Determine the (X, Y) coordinate at the center of the cell enclosing the given text.  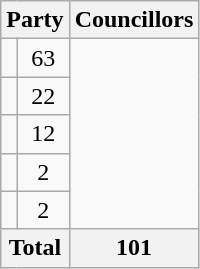
12 (43, 134)
Party (35, 20)
Total (35, 248)
63 (43, 58)
Councillors (134, 20)
101 (134, 248)
22 (43, 96)
